Find where the given text appears and provide that cell's center as (X, Y) coordinate. 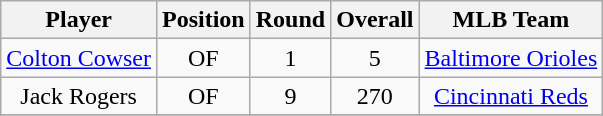
Position (203, 20)
Baltimore Orioles (511, 58)
MLB Team (511, 20)
270 (375, 96)
Player (79, 20)
Cincinnati Reds (511, 96)
9 (290, 96)
Colton Cowser (79, 58)
5 (375, 58)
Jack Rogers (79, 96)
1 (290, 58)
Overall (375, 20)
Round (290, 20)
